Identify which cell holds the provided text, then report its (X, Y) central coordinate. 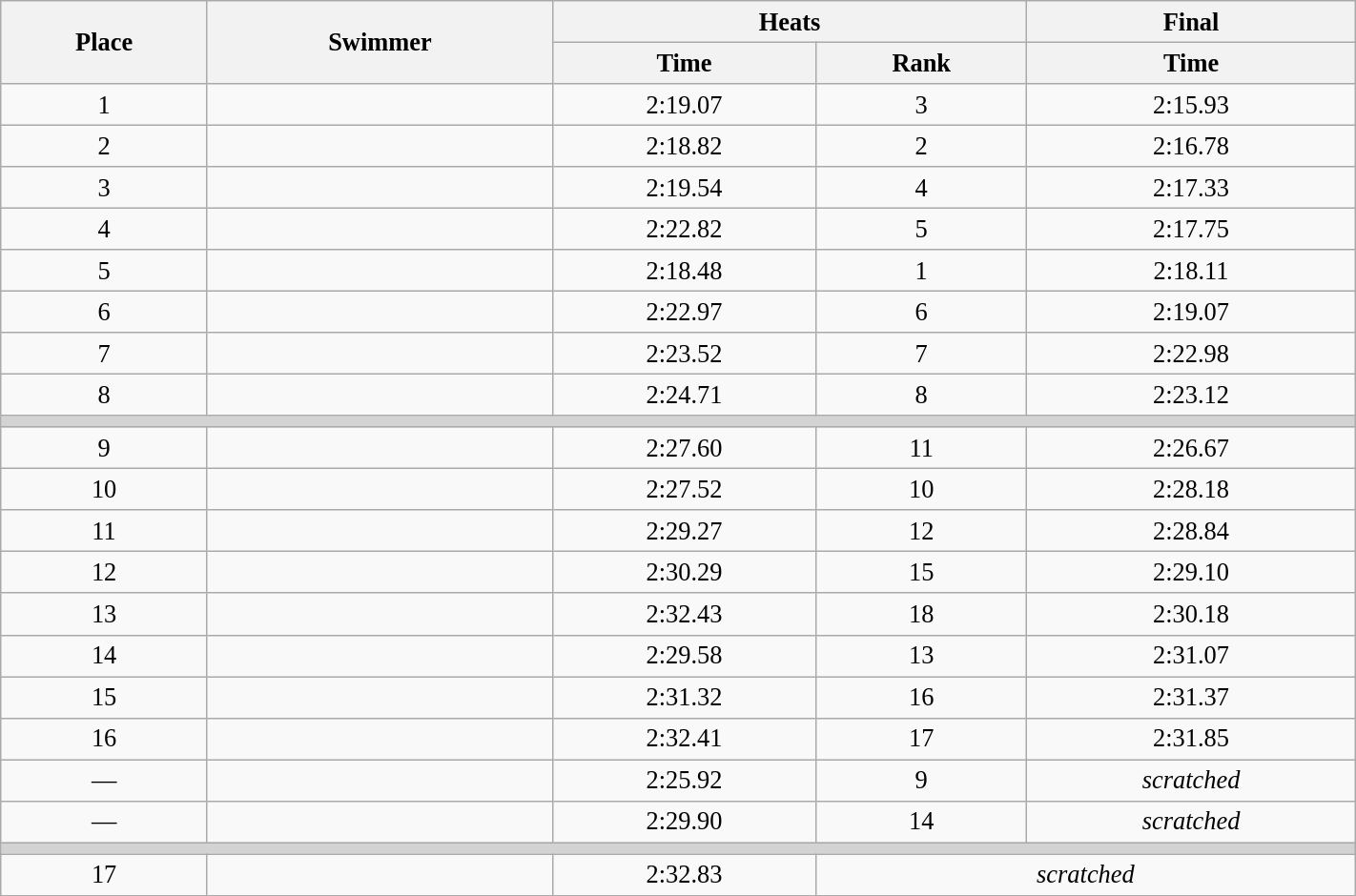
2:31.32 (684, 697)
2:32.41 (684, 739)
Heats (790, 21)
2:27.52 (684, 489)
2:29.27 (684, 531)
Final (1191, 21)
2:17.33 (1191, 188)
2:23.12 (1191, 395)
2:31.85 (1191, 739)
2:31.07 (1191, 656)
18 (921, 614)
2:16.78 (1191, 146)
2:25.92 (684, 780)
2:32.43 (684, 614)
2:29.90 (684, 822)
2:30.18 (1191, 614)
2:28.18 (1191, 489)
2:32.83 (684, 874)
2:19.54 (684, 188)
2:30.29 (684, 572)
2:27.60 (684, 448)
2:29.10 (1191, 572)
2:15.93 (1191, 104)
2:18.82 (684, 146)
2:31.37 (1191, 697)
2:23.52 (684, 354)
Swimmer (380, 42)
2:28.84 (1191, 531)
Place (105, 42)
2:18.11 (1191, 271)
Rank (921, 63)
2:22.82 (684, 229)
2:22.97 (684, 312)
2:26.67 (1191, 448)
2:22.98 (1191, 354)
2:17.75 (1191, 229)
2:18.48 (684, 271)
2:24.71 (684, 395)
2:29.58 (684, 656)
